Pinpoint the cell where the given text exists, returning its (x, y) midpoint coordinate. 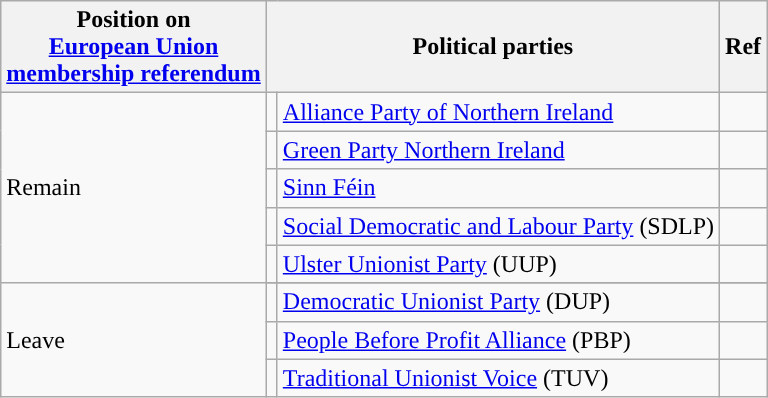
Social Democratic and Labour Party (SDLP) (498, 226)
Traditional Unionist Voice (TUV) (498, 378)
Remain (134, 188)
Political parties (492, 47)
Leave (134, 340)
Sinn Féin (498, 188)
Position onEuropean Union membership referendum (134, 47)
People Before Profit Alliance (PBP) (498, 340)
Alliance Party of Northern Ireland (498, 112)
Ulster Unionist Party (UUP) (498, 264)
Green Party Northern Ireland (498, 150)
Ref (744, 47)
Democratic Unionist Party (DUP) (498, 302)
